Return (X, Y) of the center of cell containing provided text 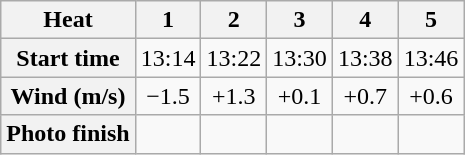
Heat (68, 20)
4 (365, 20)
+0.1 (300, 96)
+0.7 (365, 96)
2 (234, 20)
Start time (68, 58)
+1.3 (234, 96)
13:14 (168, 58)
3 (300, 20)
5 (431, 20)
13:46 (431, 58)
Wind (m/s) (68, 96)
13:22 (234, 58)
1 (168, 20)
+0.6 (431, 96)
13:30 (300, 58)
13:38 (365, 58)
Photo finish (68, 134)
−1.5 (168, 96)
